Scan for the cell matching the given text and deliver its [x, y] coordinate at center. 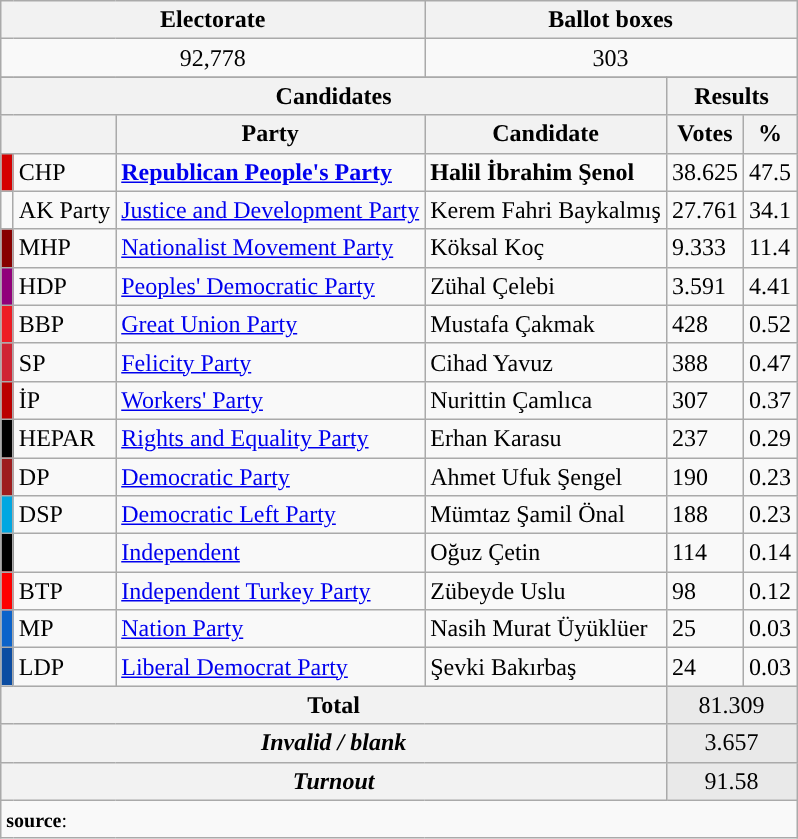
92,778 [213, 58]
CHP [64, 172]
Peoples' Democratic Party [270, 286]
0.29 [770, 438]
4.41 [770, 286]
38.625 [704, 172]
24 [704, 667]
Invalid / blank [334, 743]
3.591 [704, 286]
27.761 [704, 210]
Cihad Yavuz [546, 362]
3.657 [731, 743]
0.14 [770, 553]
Kerem Fahri Baykalmış [546, 210]
DP [64, 477]
Turnout [334, 781]
İP [64, 400]
303 [611, 58]
Democratic Party [270, 477]
Köksal Koç [546, 248]
Workers' Party [270, 400]
Ahmet Ufuk Şengel [546, 477]
0.47 [770, 362]
AK Party [64, 210]
307 [704, 400]
98 [704, 591]
25 [704, 629]
source: [399, 819]
47.5 [770, 172]
114 [704, 553]
190 [704, 477]
SP [64, 362]
BBP [64, 324]
Liberal Democrat Party [270, 667]
Rights and Equality Party [270, 438]
Erhan Karasu [546, 438]
Electorate [213, 20]
Results [731, 96]
Republican People's Party [270, 172]
% [770, 134]
MP [64, 629]
Democratic Left Party [270, 515]
Party [270, 134]
Ballot boxes [611, 20]
91.58 [731, 781]
Zühal Çelebi [546, 286]
Mustafa Çakmak [546, 324]
Mümtaz Şamil Önal [546, 515]
Nationalist Movement Party [270, 248]
Great Union Party [270, 324]
388 [704, 362]
Total [334, 705]
237 [704, 438]
Independent [270, 553]
428 [704, 324]
188 [704, 515]
Votes [704, 134]
81.309 [731, 705]
Oğuz Çetin [546, 553]
Halil İbrahim Şenol [546, 172]
Şevki Bakırbaş [546, 667]
HEPAR [64, 438]
11.4 [770, 248]
Justice and Development Party [270, 210]
BTP [64, 591]
LDP [64, 667]
34.1 [770, 210]
9.333 [704, 248]
Nasih Murat Üyüklüer [546, 629]
Felicity Party [270, 362]
Candidates [334, 96]
0.12 [770, 591]
0.52 [770, 324]
DSP [64, 515]
HDP [64, 286]
0.37 [770, 400]
Nation Party [270, 629]
Zübeyde Uslu [546, 591]
Nurittin Çamlıca [546, 400]
MHP [64, 248]
Independent Turkey Party [270, 591]
Candidate [546, 134]
